Determine the (x, y) coordinate at the center of the cell enclosing the given text.  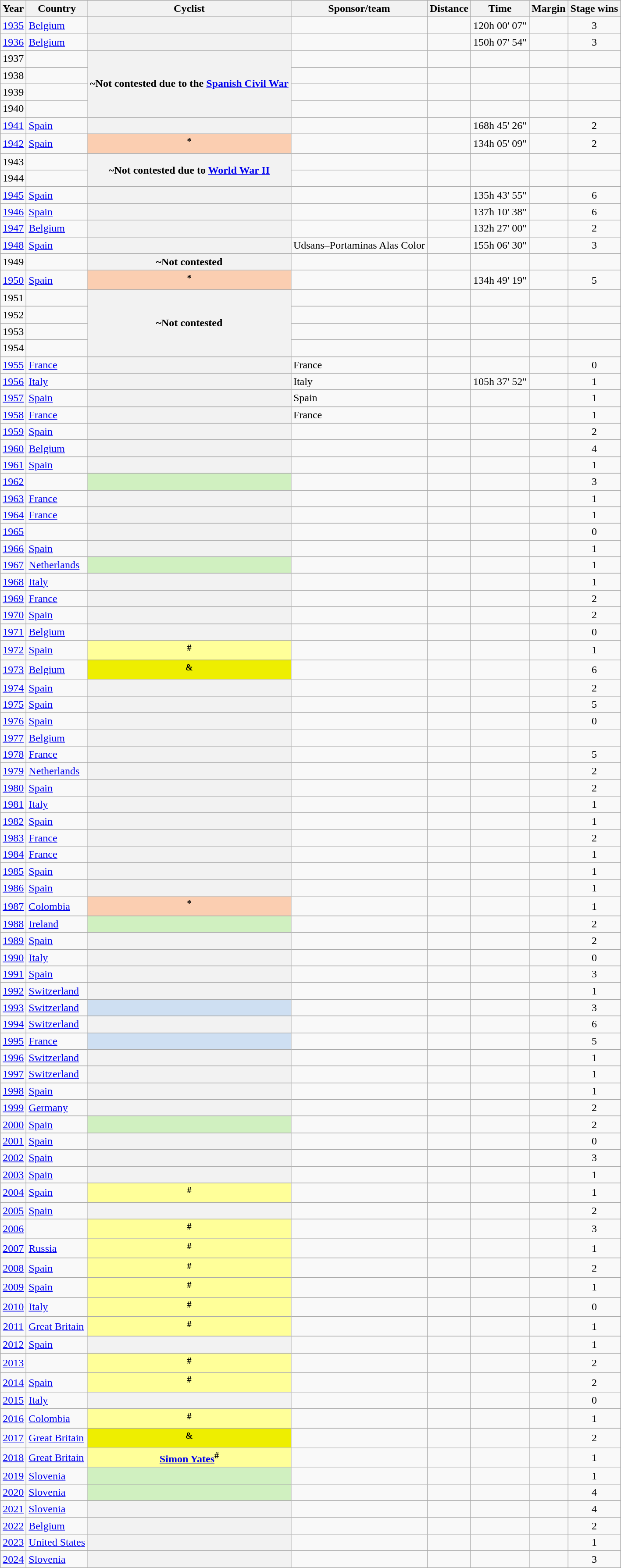
1965 (13, 532)
2006 (13, 1229)
2012 (13, 1345)
1977 (13, 738)
1946 (13, 212)
2021 (13, 1509)
1966 (13, 549)
1969 (13, 599)
Country (57, 9)
Ireland (57, 924)
Sponsor/team (359, 9)
135h 43' 55" (500, 195)
1939 (13, 92)
1950 (13, 280)
155h 06' 30" (500, 245)
2017 (13, 1438)
2004 (13, 1193)
1988 (13, 924)
Udsans–Portaminas Alas Color (359, 245)
1942 (13, 144)
2010 (13, 1307)
2022 (13, 1526)
1996 (13, 1058)
132h 27' 00" (500, 228)
1954 (13, 348)
1957 (13, 398)
1986 (13, 888)
1947 (13, 228)
1963 (13, 499)
1983 (13, 838)
1982 (13, 821)
2005 (13, 1211)
1976 (13, 721)
Margin (549, 9)
1944 (13, 178)
168h 45' 26" (500, 125)
1991 (13, 974)
1995 (13, 1041)
Germany (57, 1108)
150h 07' 54" (500, 42)
1971 (13, 632)
2002 (13, 1158)
1972 (13, 650)
~Not contested due to the Spanish Civil War (189, 84)
1975 (13, 704)
2000 (13, 1124)
1985 (13, 871)
134h 49' 19" (500, 280)
2023 (13, 1543)
1994 (13, 1024)
1967 (13, 565)
1940 (13, 109)
1993 (13, 1008)
1962 (13, 481)
1941 (13, 125)
2007 (13, 1249)
2020 (13, 1492)
1958 (13, 415)
1949 (13, 262)
Stage wins (594, 9)
United States (57, 1543)
2008 (13, 1268)
1936 (13, 42)
1937 (13, 59)
2018 (13, 1458)
2016 (13, 1419)
2019 (13, 1475)
137h 10' 38" (500, 212)
1964 (13, 515)
1992 (13, 991)
2014 (13, 1382)
2015 (13, 1401)
2003 (13, 1175)
Simon Yates# (189, 1458)
1968 (13, 582)
~Not contested due to World War II (189, 170)
134h 05' 09" (500, 144)
1959 (13, 431)
1974 (13, 688)
1987 (13, 906)
2024 (13, 1559)
1953 (13, 331)
Time (500, 9)
1948 (13, 245)
Russia (57, 1249)
1960 (13, 448)
1943 (13, 162)
1990 (13, 958)
1951 (13, 298)
Distance (449, 9)
1938 (13, 75)
1980 (13, 788)
1989 (13, 941)
Year (13, 9)
1997 (13, 1074)
1973 (13, 670)
1961 (13, 465)
1978 (13, 754)
2001 (13, 1141)
2011 (13, 1327)
120h 00' 07" (500, 25)
1952 (13, 315)
1956 (13, 381)
105h 37' 52" (500, 381)
1970 (13, 615)
1981 (13, 805)
2013 (13, 1363)
1955 (13, 365)
1998 (13, 1091)
1999 (13, 1108)
Cyclist (189, 9)
1935 (13, 25)
1945 (13, 195)
2009 (13, 1287)
1979 (13, 771)
1984 (13, 855)
